Determine the (x, y) coordinate at the center of the cell enclosing the given text.  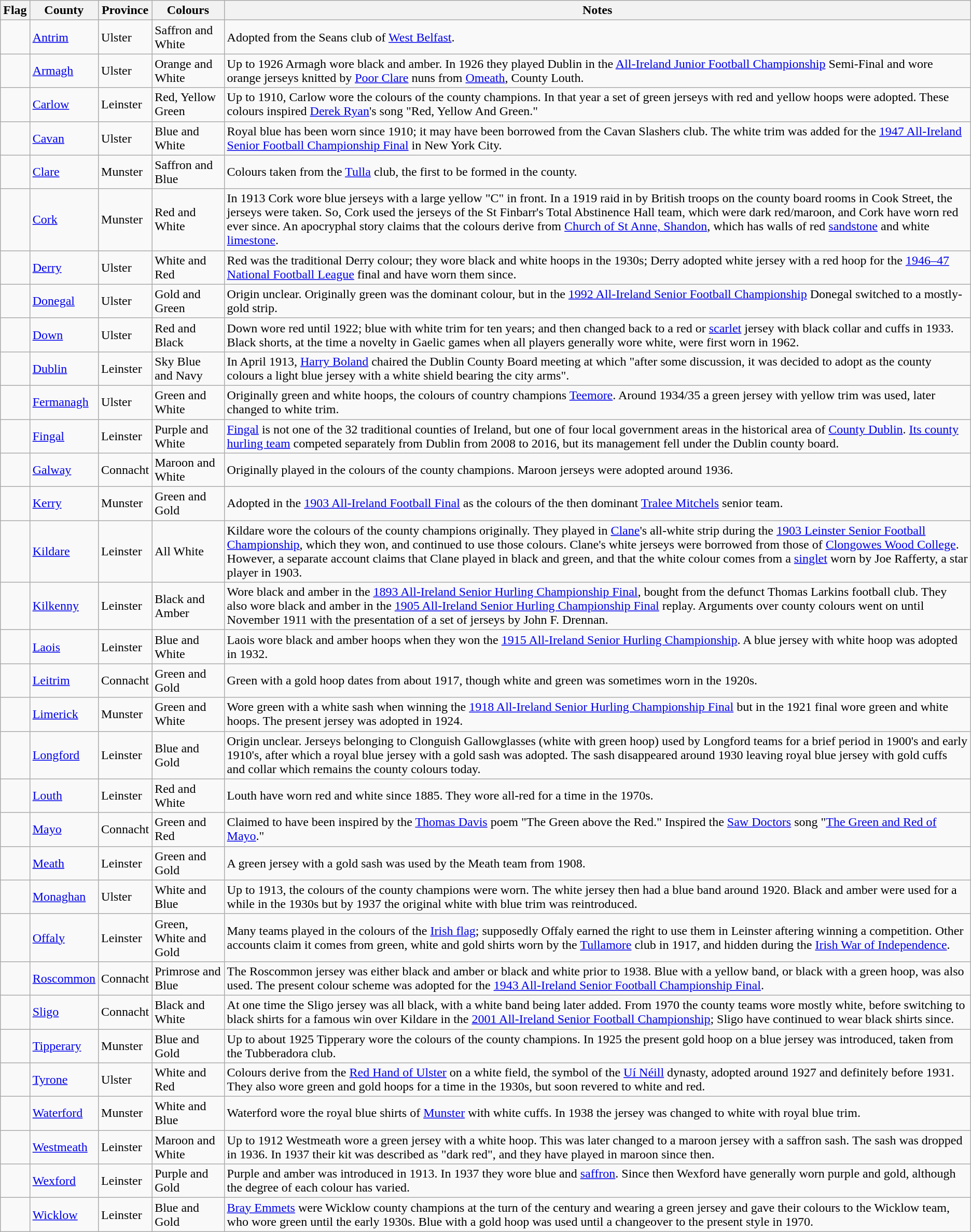
Antrim (64, 37)
Purple and White (188, 436)
Purple and Gold (188, 1181)
Mayo (64, 830)
Longford (64, 755)
Adopted in the 1903 All-Ireland Football Final as the colours of the then dominant Tralee Mitchels senior team. (598, 504)
County (64, 10)
Louth (64, 795)
Kerry (64, 504)
Waterford wore the royal blue shirts of Munster with white cuffs. In 1938 the jersey was changed to white with royal blue trim. (598, 1114)
Cork (64, 220)
Flag (15, 10)
Black and White (188, 1012)
Laois wore black and amber hoops when they won the 1915 All-Ireland Senior Hurling Championship. A blue jersey with white hoop was adopted in 1932. (598, 647)
Colours taken from the Tulla club, the first to be formed in the county. (598, 172)
Laois (64, 647)
Kilkenny (64, 606)
All White (188, 552)
Down (64, 335)
Tipperary (64, 1045)
Waterford (64, 1114)
Clare (64, 172)
Derry (64, 268)
Orange and White (188, 71)
Wexford (64, 1181)
Claimed to have been inspired by the Thomas Davis poem "The Green above the Red." Inspired the Saw Doctors song "The Green and Red of Mayo." (598, 830)
Tyrone (64, 1080)
Donegal (64, 301)
Sky Blue and Navy (188, 368)
Armagh (64, 71)
Westmeath (64, 1147)
Province (126, 10)
Louth have worn red and white since 1885. They wore all-red for a time in the 1970s. (598, 795)
Gold and Green (188, 301)
Green, White and Gold (188, 937)
Saffron and Blue (188, 172)
Fermanagh (64, 402)
Cavan (64, 138)
Dublin (64, 368)
Leitrim (64, 680)
Green with a gold hoop dates from about 1917, though white and green was sometimes worn in the 1920s. (598, 680)
Roscommon (64, 978)
Meath (64, 863)
Red, Yellow Green (188, 105)
Green and Red (188, 830)
Colours (188, 10)
Carlow (64, 105)
Fingal (64, 436)
Originally played in the colours of the county champions. Maroon jerseys were adopted around 1936. (598, 470)
Black and Amber (188, 606)
Limerick (64, 715)
Monaghan (64, 897)
Primrose and Blue (188, 978)
Kildare (64, 552)
Red and Black (188, 335)
Galway (64, 470)
A green jersey with a gold sash was used by the Meath team from 1908. (598, 863)
Adopted from the Seans club of West Belfast. (598, 37)
Offaly (64, 937)
Saffron and White (188, 37)
Notes (598, 10)
Sligo (64, 1012)
Wicklow (64, 1214)
